Detect which cell encompasses the target text, then output its (x, y) center coordinate. 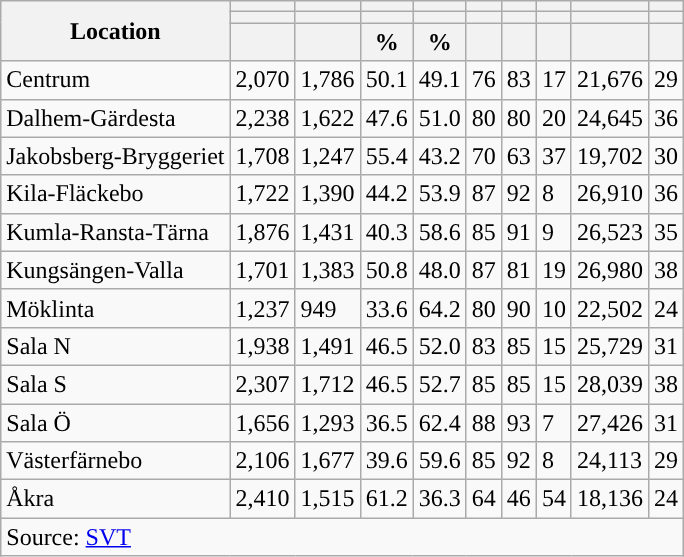
70 (484, 156)
1,786 (328, 80)
35 (666, 232)
30 (666, 156)
50.8 (386, 270)
37 (554, 156)
50.1 (386, 80)
64.2 (440, 308)
25,729 (610, 346)
26,980 (610, 270)
1,293 (328, 423)
949 (328, 308)
76 (484, 80)
Source: SVT (342, 537)
36.3 (440, 499)
43.2 (440, 156)
52.7 (440, 384)
Möklinta (116, 308)
58.6 (440, 232)
2,307 (262, 384)
1,701 (262, 270)
18,136 (610, 499)
10 (554, 308)
61.2 (386, 499)
1,677 (328, 461)
Kumla-Ransta-Tärna (116, 232)
Sala S (116, 384)
Centrum (116, 80)
Sala Ö (116, 423)
17 (554, 80)
1,515 (328, 499)
1,247 (328, 156)
63 (518, 156)
21,676 (610, 80)
51.0 (440, 118)
24,645 (610, 118)
49.1 (440, 80)
53.9 (440, 194)
2,238 (262, 118)
62.4 (440, 423)
Sala N (116, 346)
33.6 (386, 308)
9 (554, 232)
1,237 (262, 308)
59.6 (440, 461)
26,910 (610, 194)
1,383 (328, 270)
1,722 (262, 194)
1,390 (328, 194)
Location (116, 31)
1,656 (262, 423)
93 (518, 423)
Jakobsberg-Bryggeriet (116, 156)
91 (518, 232)
1,712 (328, 384)
20 (554, 118)
19 (554, 270)
27,426 (610, 423)
24,113 (610, 461)
7 (554, 423)
Kungsängen-Valla (116, 270)
Västerfärnebo (116, 461)
55.4 (386, 156)
1,708 (262, 156)
44.2 (386, 194)
2,410 (262, 499)
40.3 (386, 232)
39.6 (386, 461)
54 (554, 499)
19,702 (610, 156)
1,876 (262, 232)
47.6 (386, 118)
1,622 (328, 118)
26,523 (610, 232)
Dalhem-Gärdesta (116, 118)
81 (518, 270)
1,431 (328, 232)
Kila-Fläckebo (116, 194)
2,106 (262, 461)
28,039 (610, 384)
46 (518, 499)
36.5 (386, 423)
52.0 (440, 346)
Åkra (116, 499)
88 (484, 423)
22,502 (610, 308)
90 (518, 308)
2,070 (262, 80)
1,938 (262, 346)
48.0 (440, 270)
1,491 (328, 346)
64 (484, 499)
